Output the (X, Y) coordinate of the center of the cell containing the given text.  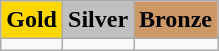
Gold (32, 20)
Bronze (176, 20)
Silver (98, 20)
